From the cell containing the given text, extract its center point as [X, Y] coordinate. 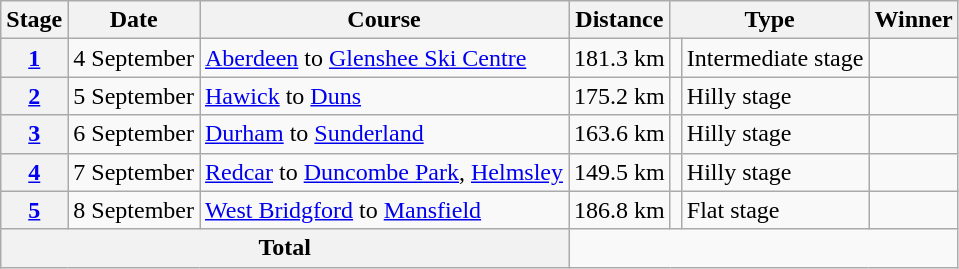
3 [34, 134]
Redcar to Duncombe Park, Helmsley [384, 172]
4 September [134, 58]
Flat stage [775, 210]
Intermediate stage [775, 58]
163.6 km [619, 134]
149.5 km [619, 172]
West Bridgford to Mansfield [384, 210]
Distance [619, 20]
181.3 km [619, 58]
Date [134, 20]
7 September [134, 172]
1 [34, 58]
Type [770, 20]
4 [34, 172]
5 September [134, 96]
Aberdeen to Glenshee Ski Centre [384, 58]
Hawick to Duns [384, 96]
186.8 km [619, 210]
Winner [914, 20]
5 [34, 210]
Total [285, 248]
Course [384, 20]
Durham to Sunderland [384, 134]
6 September [134, 134]
2 [34, 96]
Stage [34, 20]
8 September [134, 210]
175.2 km [619, 96]
